Search for the cell housing the specified text and yield its [x, y] center coordinate. 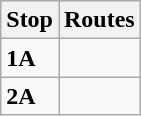
Stop [30, 20]
1A [30, 58]
Routes [99, 20]
2A [30, 96]
